Capture the cell that displays the provided text and extract its [X, Y] central coordinate. 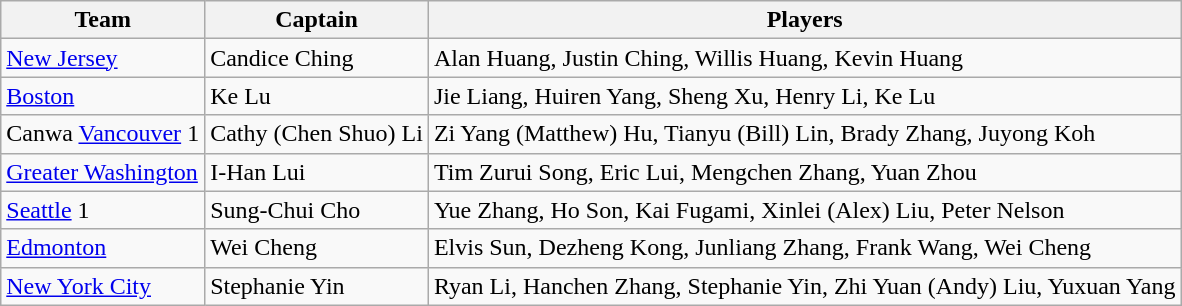
Players [804, 20]
Ryan Li, Hanchen Zhang, Stephanie Yin, Zhi Yuan (Andy) Liu, Yuxuan Yang [804, 286]
New Jersey [103, 58]
Captain [317, 20]
Zi Yang (Matthew) Hu, Tianyu (Bill) Lin, Brady Zhang, Juyong Koh [804, 134]
Stephanie Yin [317, 286]
Cathy (Chen Shuo) Li [317, 134]
Seattle 1 [103, 210]
Yue Zhang, Ho Son, Kai Fugami, Xinlei (Alex) Liu, Peter Nelson [804, 210]
New York City [103, 286]
Sung-Chui Cho [317, 210]
Jie Liang, Huiren Yang, Sheng Xu, Henry Li, Ke Lu [804, 96]
Tim Zurui Song, Eric Lui, Mengchen Zhang, Yuan Zhou [804, 172]
Candice Ching [317, 58]
Elvis Sun, Dezheng Kong, Junliang Zhang, Frank Wang, Wei Cheng [804, 248]
Wei Cheng [317, 248]
Canwa Vancouver 1 [103, 134]
Team [103, 20]
Ke Lu [317, 96]
I-Han Lui [317, 172]
Edmonton [103, 248]
Boston [103, 96]
Alan Huang, Justin Ching, Willis Huang, Kevin Huang [804, 58]
Greater Washington [103, 172]
